Find where the given text appears and provide that cell's center as [x, y] coordinate. 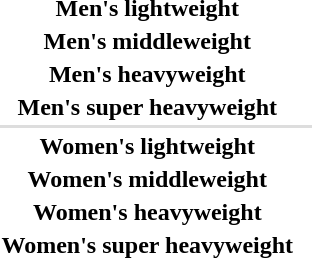
Women's middleweight [148, 179]
Men's heavyweight [148, 74]
Women's heavyweight [148, 212]
Women's lightweight [148, 146]
Men's middleweight [148, 41]
Men's super heavyweight [148, 107]
